Pinpoint the cell where the given text exists, returning its [X, Y] midpoint coordinate. 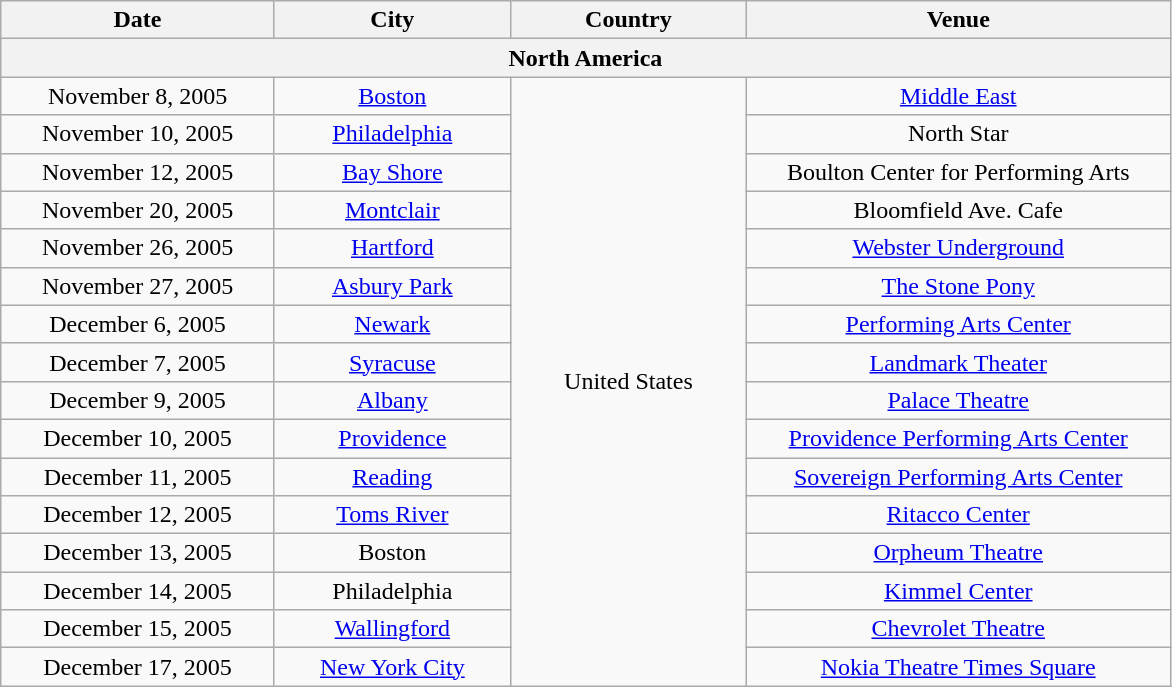
Ritacco Center [958, 515]
December 14, 2005 [138, 591]
Newark [392, 324]
Venue [958, 20]
Chevrolet Theatre [958, 629]
City [392, 20]
November 8, 2005 [138, 96]
North Star [958, 134]
December 6, 2005 [138, 324]
The Stone Pony [958, 286]
Bay Shore [392, 172]
Wallingford [392, 629]
Boulton Center for Performing Arts [958, 172]
November 26, 2005 [138, 248]
Middle East [958, 96]
Webster Underground [958, 248]
Orpheum Theatre [958, 553]
New York City [392, 667]
December 12, 2005 [138, 515]
United States [628, 382]
December 15, 2005 [138, 629]
November 12, 2005 [138, 172]
November 10, 2005 [138, 134]
Syracuse [392, 362]
December 9, 2005 [138, 400]
December 7, 2005 [138, 362]
Albany [392, 400]
Landmark Theater [958, 362]
November 20, 2005 [138, 210]
Performing Arts Center [958, 324]
Date [138, 20]
Hartford [392, 248]
Sovereign Performing Arts Center [958, 477]
Providence [392, 438]
Montclair [392, 210]
Providence Performing Arts Center [958, 438]
Toms River [392, 515]
December 17, 2005 [138, 667]
North America [586, 58]
December 13, 2005 [138, 553]
December 10, 2005 [138, 438]
Kimmel Center [958, 591]
Asbury Park [392, 286]
Bloomfield Ave. Cafe [958, 210]
Nokia Theatre Times Square [958, 667]
November 27, 2005 [138, 286]
Palace Theatre [958, 400]
December 11, 2005 [138, 477]
Country [628, 20]
Reading [392, 477]
